Return (x, y) of the center of cell containing provided text 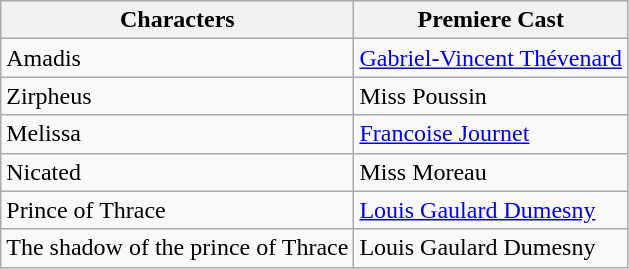
Zirpheus (178, 96)
Gabriel-Vincent Thévenard (491, 58)
Melissa (178, 134)
Premiere Cast (491, 20)
Nicated (178, 172)
The shadow of the prince of Thrace (178, 248)
Amadis (178, 58)
Characters (178, 20)
Miss Poussin (491, 96)
Francoise Journet (491, 134)
Prince of Thrace (178, 210)
Miss Moreau (491, 172)
